Determine the [x, y] coordinate at the center of the cell enclosing the given text.  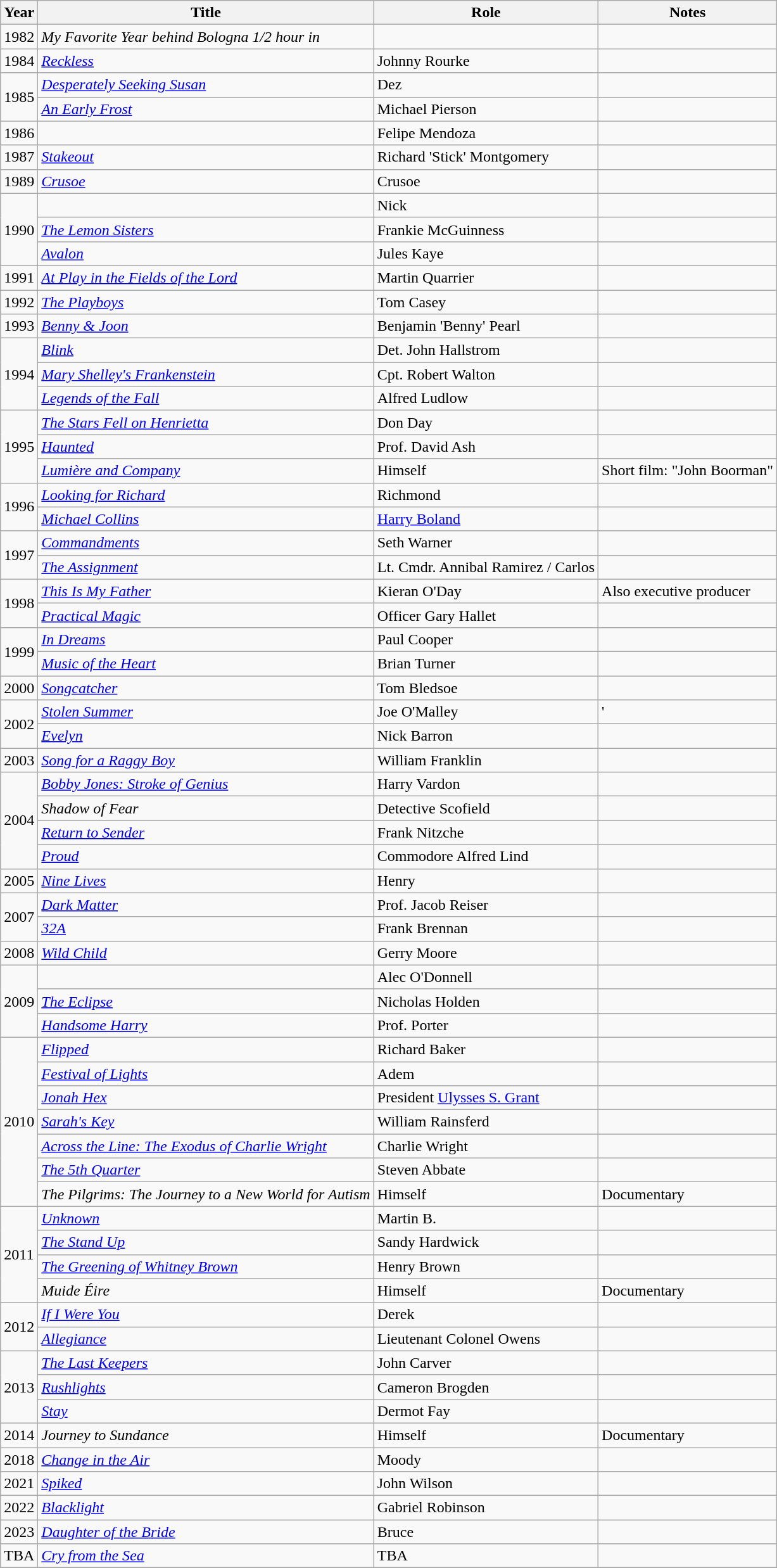
Evelyn [206, 736]
Tom Casey [486, 302]
The Greening of Whitney Brown [206, 1266]
Alec O'Donnell [486, 977]
Henry Brown [486, 1266]
Sarah's Key [206, 1122]
Title [206, 13]
2022 [19, 1508]
Charlie Wright [486, 1146]
Spiked [206, 1484]
Wild Child [206, 953]
' [688, 712]
Jonah Hex [206, 1098]
Officer Gary Hallet [486, 615]
Gabriel Robinson [486, 1508]
Kieran O'Day [486, 591]
1982 [19, 37]
An Early Frost [206, 109]
Proud [206, 857]
Lumière and Company [206, 471]
Blink [206, 350]
2007 [19, 917]
2023 [19, 1532]
Avalon [206, 253]
Prof. Porter [486, 1025]
Blacklight [206, 1508]
Daughter of the Bride [206, 1532]
1998 [19, 603]
Rushlights [206, 1387]
2003 [19, 760]
Richmond [486, 495]
Moody [486, 1459]
Role [486, 13]
The 5th Quarter [206, 1170]
Adem [486, 1074]
The Lemon Sisters [206, 229]
Handsome Harry [206, 1025]
Commandments [206, 543]
Journey to Sundance [206, 1435]
The Assignment [206, 567]
Across the Line: The Exodus of Charlie Wright [206, 1146]
Stay [206, 1411]
The Stand Up [206, 1242]
Michael Pierson [486, 109]
John Wilson [486, 1484]
Festival of Lights [206, 1074]
Martin Quarrier [486, 277]
Nick Barron [486, 736]
William Franklin [486, 760]
In Dreams [206, 639]
Year [19, 13]
William Rainsferd [486, 1122]
Frank Nitzche [486, 832]
Allegiance [206, 1339]
Songcatcher [206, 687]
President Ulysses S. Grant [486, 1098]
1993 [19, 326]
Reckless [206, 61]
The Eclipse [206, 1001]
32A [206, 929]
2014 [19, 1435]
This Is My Father [206, 591]
The Stars Fell on Henrietta [206, 423]
Unknown [206, 1218]
1997 [19, 555]
Song for a Raggy Boy [206, 760]
Nicholas Holden [486, 1001]
Paul Cooper [486, 639]
Change in the Air [206, 1459]
2018 [19, 1459]
Prof. David Ash [486, 447]
2002 [19, 724]
2013 [19, 1387]
Tom Bledsoe [486, 687]
Desperately Seeking Susan [206, 85]
Cry from the Sea [206, 1556]
1996 [19, 507]
At Play in the Fields of the Lord [206, 277]
1994 [19, 374]
My Favorite Year behind Bologna 1/2 hour in [206, 37]
Harry Boland [486, 519]
Don Day [486, 423]
1990 [19, 229]
1991 [19, 277]
Practical Magic [206, 615]
Stakeout [206, 157]
1985 [19, 97]
Detective Scofield [486, 808]
1999 [19, 651]
Muide Éire [206, 1291]
Johnny Rourke [486, 61]
Dermot Fay [486, 1411]
2012 [19, 1327]
Felipe Mendoza [486, 133]
The Playboys [206, 302]
Det. John Hallstrom [486, 350]
Return to Sender [206, 832]
Frank Brennan [486, 929]
Dez [486, 85]
Music of the Heart [206, 663]
Dark Matter [206, 905]
Prof. Jacob Reiser [486, 905]
Commodore Alfred Lind [486, 857]
Bobby Jones: Stroke of Genius [206, 784]
Derek [486, 1315]
Nick [486, 205]
Alfred Ludlow [486, 398]
Mary Shelley's Frankenstein [206, 374]
Notes [688, 13]
Jules Kaye [486, 253]
2009 [19, 1001]
Joe O'Malley [486, 712]
Short film: "John Boorman" [688, 471]
Stolen Summer [206, 712]
Looking for Richard [206, 495]
Michael Collins [206, 519]
Legends of the Fall [206, 398]
Cameron Brogden [486, 1387]
If I Were You [206, 1315]
Seth Warner [486, 543]
Brian Turner [486, 663]
2004 [19, 820]
Haunted [206, 447]
2008 [19, 953]
2011 [19, 1254]
2000 [19, 687]
1986 [19, 133]
1984 [19, 61]
Steven Abbate [486, 1170]
Also executive producer [688, 591]
Frankie McGuinness [486, 229]
Benny & Joon [206, 326]
Lt. Cmdr. Annibal Ramirez / Carlos [486, 567]
Henry [486, 881]
Flipped [206, 1049]
2010 [19, 1121]
Gerry Moore [486, 953]
Richard Baker [486, 1049]
1992 [19, 302]
The Pilgrims: The Journey to a New World for Autism [206, 1194]
1995 [19, 447]
1989 [19, 181]
Shadow of Fear [206, 808]
1987 [19, 157]
Richard 'Stick' Montgomery [486, 157]
The Last Keepers [206, 1363]
Harry Vardon [486, 784]
Sandy Hardwick [486, 1242]
Bruce [486, 1532]
Cpt. Robert Walton [486, 374]
Benjamin 'Benny' Pearl [486, 326]
John Carver [486, 1363]
2021 [19, 1484]
Martin B. [486, 1218]
Lieutenant Colonel Owens [486, 1339]
Nine Lives [206, 881]
2005 [19, 881]
